From the cell containing the given text, extract its center point as [X, Y] coordinate. 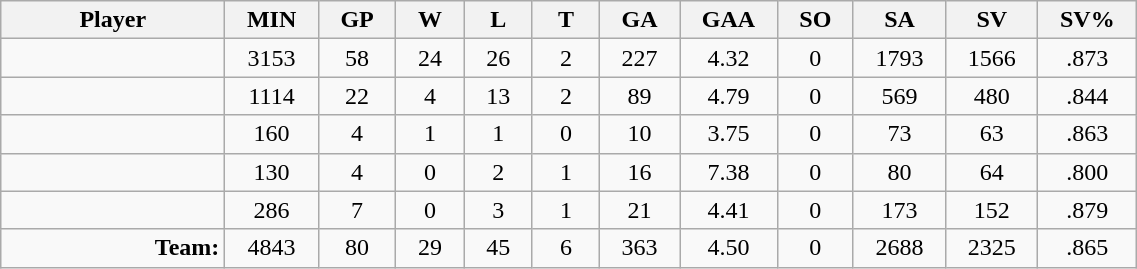
MIN [272, 20]
63 [992, 134]
227 [640, 58]
.879 [1088, 210]
45 [498, 248]
2688 [899, 248]
GAA [729, 20]
286 [272, 210]
4.41 [729, 210]
64 [992, 172]
569 [899, 96]
152 [992, 210]
.873 [1088, 58]
7.38 [729, 172]
10 [640, 134]
29 [430, 248]
Team: [113, 248]
58 [357, 58]
22 [357, 96]
480 [992, 96]
26 [498, 58]
1566 [992, 58]
4.79 [729, 96]
130 [272, 172]
GP [357, 20]
3153 [272, 58]
1114 [272, 96]
SA [899, 20]
GA [640, 20]
L [498, 20]
3 [498, 210]
160 [272, 134]
1793 [899, 58]
.800 [1088, 172]
363 [640, 248]
Player [113, 20]
.844 [1088, 96]
7 [357, 210]
4.32 [729, 58]
24 [430, 58]
SV% [1088, 20]
SV [992, 20]
4843 [272, 248]
3.75 [729, 134]
73 [899, 134]
6 [566, 248]
21 [640, 210]
SO [815, 20]
.865 [1088, 248]
4.50 [729, 248]
T [566, 20]
16 [640, 172]
2325 [992, 248]
.863 [1088, 134]
13 [498, 96]
89 [640, 96]
173 [899, 210]
W [430, 20]
